Determine the [x, y] coordinate at the center of the cell enclosing the given text.  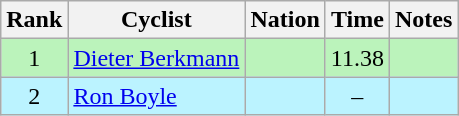
11.38 [357, 58]
Nation [285, 20]
Time [357, 20]
Cyclist [156, 20]
Rank [34, 20]
Dieter Berkmann [156, 58]
Notes [423, 20]
1 [34, 58]
2 [34, 96]
Ron Boyle [156, 96]
– [357, 96]
